Detect which cell encompasses the target text, then output its (x, y) center coordinate. 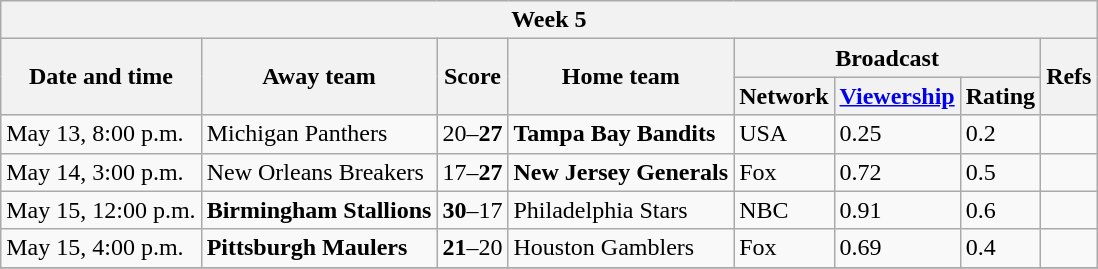
NBC (784, 210)
Birmingham Stallions (319, 210)
May 13, 8:00 p.m. (101, 134)
USA (784, 134)
Network (784, 96)
May 15, 4:00 p.m. (101, 248)
Home team (621, 77)
0.6 (1000, 210)
Away team (319, 77)
New Jersey Generals (621, 172)
Houston Gamblers (621, 248)
Philadelphia Stars (621, 210)
30–17 (472, 210)
Score (472, 77)
0.72 (897, 172)
21–20 (472, 248)
17–27 (472, 172)
0.25 (897, 134)
Tampa Bay Bandits (621, 134)
0.4 (1000, 248)
0.69 (897, 248)
0.91 (897, 210)
Refs (1069, 77)
Michigan Panthers (319, 134)
Broadcast (888, 58)
0.2 (1000, 134)
Rating (1000, 96)
Viewership (897, 96)
Date and time (101, 77)
Pittsburgh Maulers (319, 248)
May 15, 12:00 p.m. (101, 210)
New Orleans Breakers (319, 172)
20–27 (472, 134)
0.5 (1000, 172)
Week 5 (549, 20)
May 14, 3:00 p.m. (101, 172)
